From the cell containing the given text, extract its center point as [x, y] coordinate. 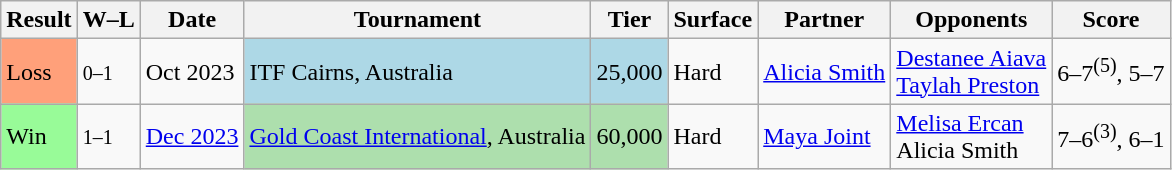
Surface [713, 20]
25,000 [630, 72]
Score [1111, 20]
Melisa Ercan Alicia Smith [972, 136]
1–1 [108, 136]
Oct 2023 [192, 72]
Alicia Smith [824, 72]
Tournament [418, 20]
Maya Joint [824, 136]
ITF Cairns, Australia [418, 72]
Win [39, 136]
Tier [630, 20]
Destanee Aiava Taylah Preston [972, 72]
Partner [824, 20]
Dec 2023 [192, 136]
Opponents [972, 20]
7–6(3), 6–1 [1111, 136]
Result [39, 20]
Loss [39, 72]
0–1 [108, 72]
6–7(5), 5–7 [1111, 72]
60,000 [630, 136]
Gold Coast International, Australia [418, 136]
W–L [108, 20]
Date [192, 20]
